Scan for the cell matching the given text and deliver its (X, Y) coordinate at center. 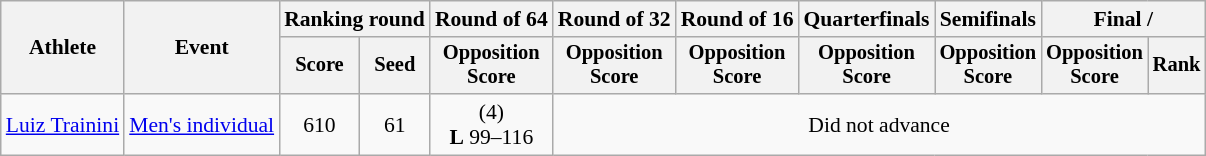
61 (395, 124)
Luiz Trainini (62, 124)
Ranking round (354, 19)
Quarterfinals (867, 19)
Round of 32 (614, 19)
Men's individual (202, 124)
Event (202, 48)
Semifinals (988, 19)
(4)L 99–116 (492, 124)
Athlete (62, 48)
Round of 64 (492, 19)
Score (320, 66)
Round of 16 (738, 19)
Rank (1177, 66)
610 (320, 124)
Seed (395, 66)
Final / (1123, 19)
Did not advance (880, 124)
